Find where the given text appears and provide that cell's center as [x, y] coordinate. 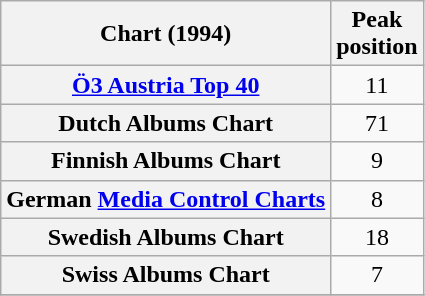
Finnish Albums Chart [166, 161]
11 [377, 85]
Chart (1994) [166, 34]
Ö3 Austria Top 40 [166, 85]
German Media Control Charts [166, 199]
9 [377, 161]
Swiss Albums Chart [166, 275]
7 [377, 275]
Swedish Albums Chart [166, 237]
Peakposition [377, 34]
71 [377, 123]
18 [377, 237]
Dutch Albums Chart [166, 123]
8 [377, 199]
